Capture the cell that displays the provided text and extract its (X, Y) central coordinate. 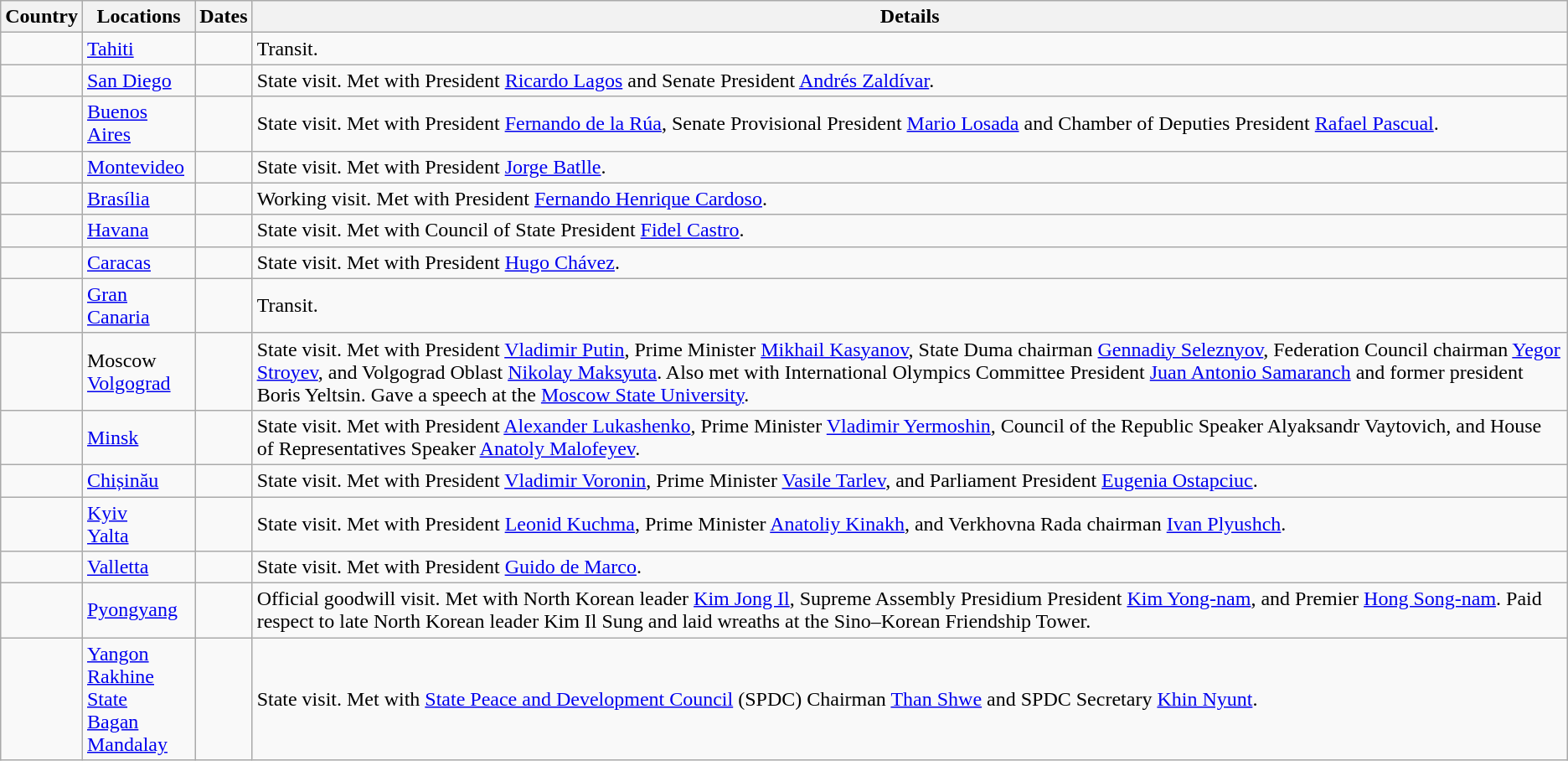
State visit. Met with President Jorge Batlle. (910, 167)
Buenos Aires (138, 124)
Valletta (138, 567)
State visit. Met with President Vladimir Voronin, Prime Minister Vasile Tarlev, and Parliament President Eugenia Ostapciuc. (910, 480)
Brasília (138, 199)
Minsk (138, 437)
State visit. Met with Council of State President Fidel Castro. (910, 230)
State visit. Met with President Guido de Marco. (910, 567)
Montevideo (138, 167)
Havana (138, 230)
KyivYalta (138, 523)
Chișinău (138, 480)
Gran Canaria (138, 305)
Locations (138, 17)
Country (42, 17)
State visit. Met with President Hugo Chávez. (910, 262)
Caracas (138, 262)
Working visit. Met with President Fernando Henrique Cardoso. (910, 199)
State visit. Met with President Ricardo Lagos and Senate President Andrés Zaldívar. (910, 80)
State visit. Met with President Leonid Kuchma, Prime Minister Anatoliy Kinakh, and Verkhovna Rada chairman Ivan Plyushch. (910, 523)
Pyongyang (138, 610)
MoscowVolgograd (138, 371)
State visit. Met with State Peace and Development Council (SPDC) Chairman Than Shwe and SPDC Secretary Khin Nyunt. (910, 699)
San Diego (138, 80)
Details (910, 17)
State visit. Met with President Fernando de la Rúa, Senate Provisional President Mario Losada and Chamber of Deputies President Rafael Pascual. (910, 124)
Tahiti (138, 49)
Dates (224, 17)
YangonRakhine StateBaganMandalay (138, 699)
